Identify which cell holds the provided text, then report its (x, y) central coordinate. 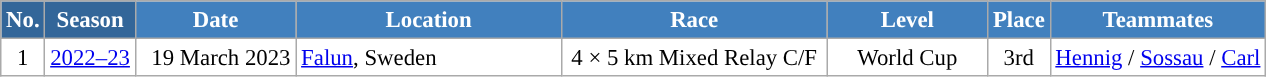
Falun, Sweden (429, 58)
World Cup (908, 58)
Race (694, 20)
Location (429, 20)
Date (216, 20)
No. (23, 20)
Season (90, 20)
Place (1019, 20)
2022–23 (90, 58)
19 March 2023 (216, 58)
3rd (1019, 58)
Level (908, 20)
1 (23, 58)
4 × 5 km Mixed Relay C/F (694, 58)
Hennig / Sossau / Carl (1158, 58)
Teammates (1158, 20)
